Capture the cell that displays the provided text and extract its [X, Y] central coordinate. 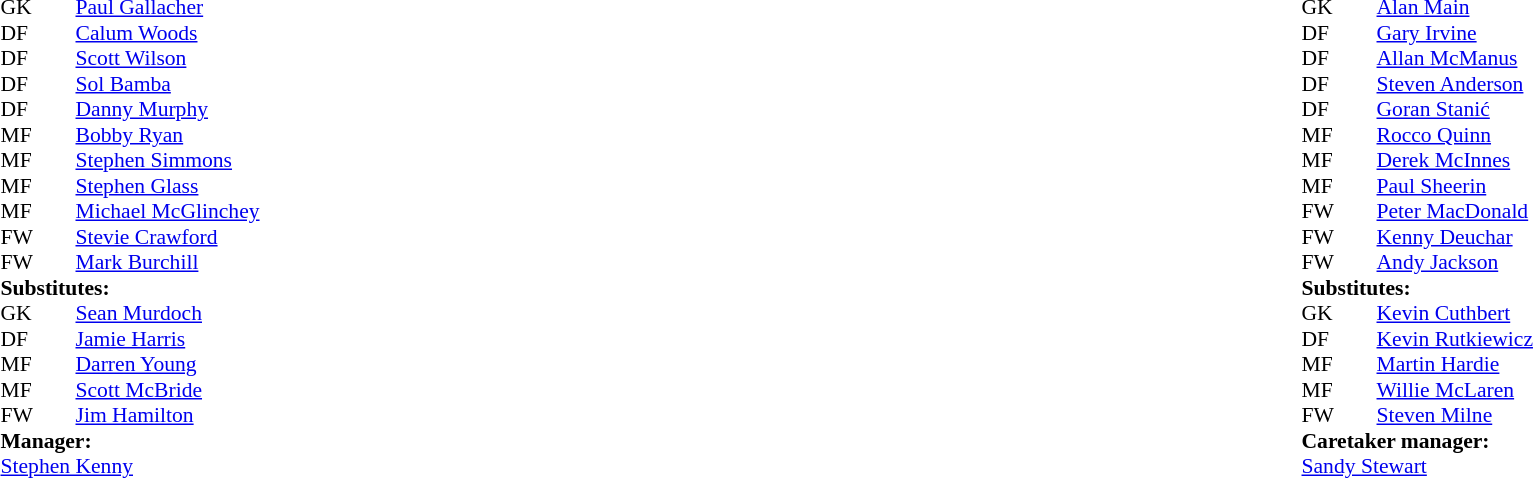
Peter MacDonald [1455, 211]
Sol Bamba [168, 84]
Rocco Quinn [1455, 135]
Goran Stanić [1455, 109]
Steven Milne [1455, 415]
Jim Hamilton [168, 415]
Jamie Harris [168, 339]
Kenny Deuchar [1455, 237]
Allan McManus [1455, 59]
Scott Wilson [168, 59]
Mark Burchill [168, 263]
Derek McInnes [1455, 161]
Stephen Simmons [168, 161]
Gary Irvine [1455, 33]
Caretaker manager: [1418, 441]
Calum Woods [168, 33]
Sean Murdoch [168, 313]
Stevie Crawford [168, 237]
Danny Murphy [168, 109]
Kevin Rutkiewicz [1455, 339]
Stephen Glass [168, 186]
Bobby Ryan [168, 135]
Scott McBride [168, 390]
Willie McLaren [1455, 390]
Martin Hardie [1455, 365]
Andy Jackson [1455, 263]
Manager: [130, 441]
Michael McGlinchey [168, 211]
Kevin Cuthbert [1455, 313]
Darren Young [168, 365]
Steven Anderson [1455, 84]
Paul Sheerin [1455, 186]
